Return the (x, y) coordinate for the center point of the cell that contains the specified text.  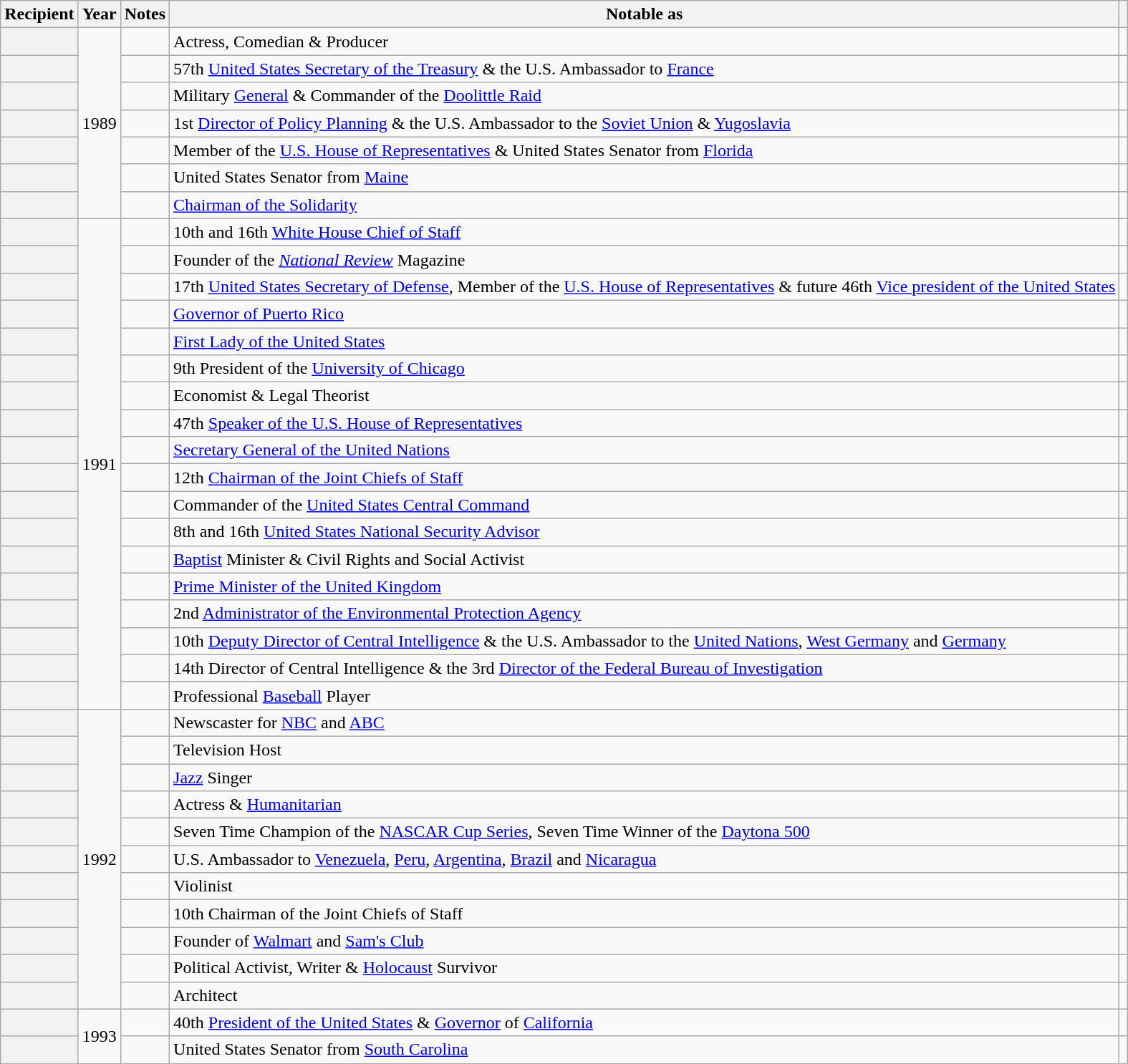
Professional Baseball Player (645, 695)
10th Chairman of the Joint Chiefs of Staff (645, 914)
Governor of Puerto Rico (645, 314)
Founder of the National Review Magazine (645, 259)
14th Director of Central Intelligence & the 3rd Director of the Federal Bureau of Investigation (645, 668)
Actress, Comedian & Producer (645, 42)
12th Chairman of the Joint Chiefs of Staff (645, 478)
10th and 16th White House Chief of Staff (645, 232)
Jazz Singer (645, 777)
Seven Time Champion of the NASCAR Cup Series, Seven Time Winner of the Daytona 500 (645, 832)
10th Deputy Director of Central Intelligence & the U.S. Ambassador to the United Nations, West Germany and Germany (645, 641)
Secretary General of the United Nations (645, 450)
1992 (99, 859)
8th and 16th United States National Security Advisor (645, 532)
1st Director of Policy Planning & the U.S. Ambassador to the Soviet Union & Yugoslavia (645, 123)
1991 (99, 464)
Notes (145, 14)
Television Host (645, 750)
U.S. Ambassador to Venezuela, Peru, Argentina, Brazil and Nicaragua (645, 859)
Economist & Legal Theorist (645, 396)
Baptist Minister & Civil Rights and Social Activist (645, 559)
Newscaster for NBC and ABC (645, 722)
Actress & Humanitarian (645, 805)
Year (99, 14)
Chairman of the Solidarity (645, 205)
Notable as (645, 14)
40th President of the United States & Governor of California (645, 1022)
Commander of the United States Central Command (645, 505)
1993 (99, 1036)
Architect (645, 995)
57th United States Secretary of the Treasury & the U.S. Ambassador to France (645, 69)
Recipient (39, 14)
Founder of Walmart and Sam's Club (645, 941)
47th Speaker of the U.S. House of Representatives (645, 423)
1989 (99, 123)
2nd Administrator of the Environmental Protection Agency (645, 614)
United States Senator from Maine (645, 178)
Military General & Commander of the Doolittle Raid (645, 96)
Violinist (645, 886)
First Lady of the United States (645, 342)
Political Activist, Writer & Holocaust Survivor (645, 968)
17th United States Secretary of Defense, Member of the U.S. House of Representatives & future 46th Vice president of the United States (645, 286)
Prime Minister of the United Kingdom (645, 586)
Member of the U.S. House of Representatives & United States Senator from Florida (645, 150)
United States Senator from South Carolina (645, 1050)
9th President of the University of Chicago (645, 369)
